Detect which cell encompasses the target text, then output its (x, y) center coordinate. 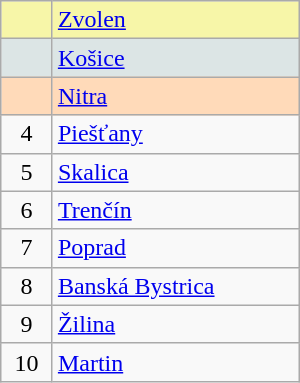
Poprad (176, 248)
Košice (176, 58)
5 (27, 172)
4 (27, 134)
6 (27, 210)
Zvolen (176, 20)
7 (27, 248)
9 (27, 324)
Piešťany (176, 134)
10 (27, 362)
Martin (176, 362)
Banská Bystrica (176, 286)
Trenčín (176, 210)
Žilina (176, 324)
8 (27, 286)
Nitra (176, 96)
Skalica (176, 172)
